Extract the (X, Y) coordinate from the center of the cell holding the provided text.  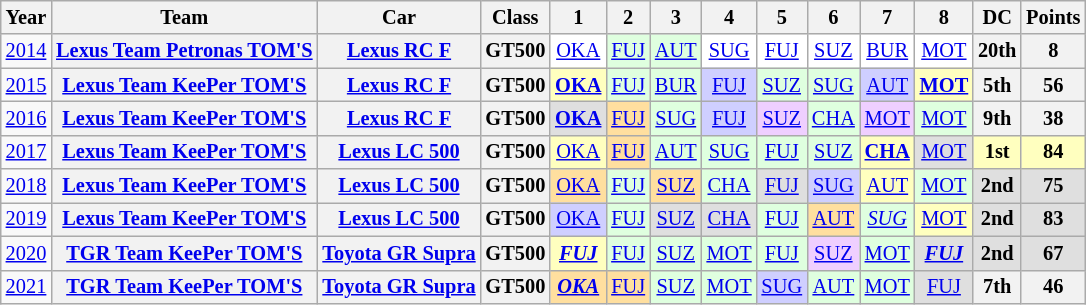
75 (1053, 186)
2019 (26, 219)
1 (578, 17)
46 (1053, 287)
5 (782, 17)
2020 (26, 253)
Lexus Team Petronas TOM'S (184, 51)
3 (676, 17)
2 (628, 17)
7th (997, 287)
5th (997, 85)
DC (997, 17)
1st (997, 152)
67 (1053, 253)
Car (398, 17)
Class (515, 17)
9th (997, 118)
20th (997, 51)
2018 (26, 186)
2016 (26, 118)
2014 (26, 51)
84 (1053, 152)
56 (1053, 85)
7 (888, 17)
6 (834, 17)
4 (730, 17)
Points (1053, 17)
2017 (26, 152)
Year (26, 17)
2021 (26, 287)
83 (1053, 219)
38 (1053, 118)
2015 (26, 85)
Team (184, 17)
